Scan for the cell matching the given text and deliver its (X, Y) coordinate at center. 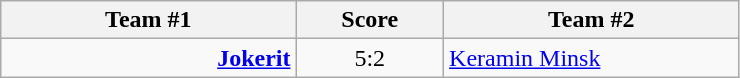
Team #1 (148, 20)
Jokerit (148, 58)
Keramin Minsk (592, 58)
Score (370, 20)
Team #2 (592, 20)
5:2 (370, 58)
